Find where the given text appears and provide that cell's center as (X, Y) coordinate. 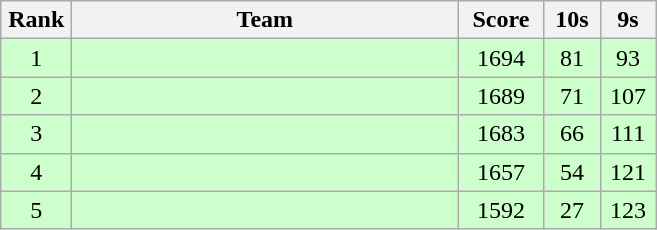
1689 (501, 96)
1592 (501, 210)
9s (628, 20)
54 (572, 172)
1694 (501, 58)
Rank (36, 20)
1657 (501, 172)
107 (628, 96)
66 (572, 134)
27 (572, 210)
5 (36, 210)
93 (628, 58)
121 (628, 172)
2 (36, 96)
123 (628, 210)
10s (572, 20)
4 (36, 172)
Team (265, 20)
1 (36, 58)
71 (572, 96)
81 (572, 58)
111 (628, 134)
3 (36, 134)
Score (501, 20)
1683 (501, 134)
